Return [X, Y] of the center of cell containing provided text 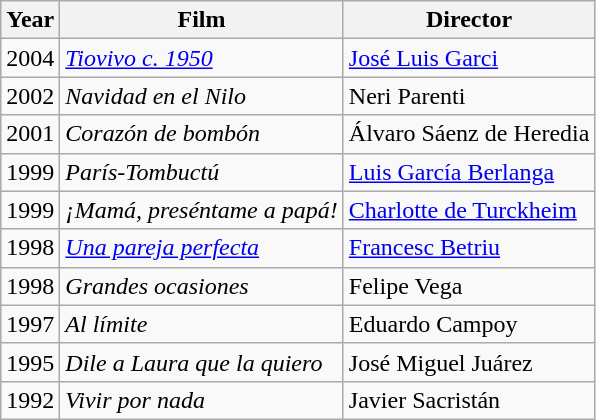
Navidad en el Nilo [202, 96]
Grandes ocasiones [202, 286]
2001 [30, 134]
Eduardo Campoy [469, 324]
Una pareja perfecta [202, 248]
Javier Sacristán [469, 400]
Tiovivo c. 1950 [202, 58]
Film [202, 20]
2004 [30, 58]
Al límite [202, 324]
Director [469, 20]
Dile a Laura que la quiero [202, 362]
Francesc Betriu [469, 248]
José Miguel Juárez [469, 362]
2002 [30, 96]
Felipe Vega [469, 286]
Neri Parenti [469, 96]
1992 [30, 400]
Corazón de bombón [202, 134]
Luis García Berlanga [469, 172]
1997 [30, 324]
¡Mamá, preséntame a papá! [202, 210]
París-Tombuctú [202, 172]
Charlotte de Turckheim [469, 210]
Year [30, 20]
José Luis Garci [469, 58]
Vivir por nada [202, 400]
1995 [30, 362]
Álvaro Sáenz de Heredia [469, 134]
